Return [X, Y] of the center of cell containing provided text 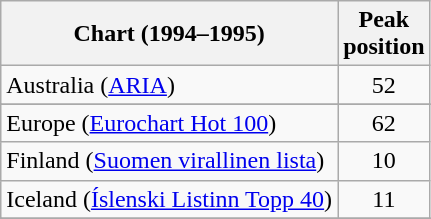
10 [384, 161]
Peakposition [384, 34]
52 [384, 85]
Iceland (Íslenski Listinn Topp 40) [170, 199]
Chart (1994–1995) [170, 34]
Australia (ARIA) [170, 85]
62 [384, 123]
Europe (Eurochart Hot 100) [170, 123]
11 [384, 199]
Finland (Suomen virallinen lista) [170, 161]
